Identify which cell holds the provided text, then report its [x, y] central coordinate. 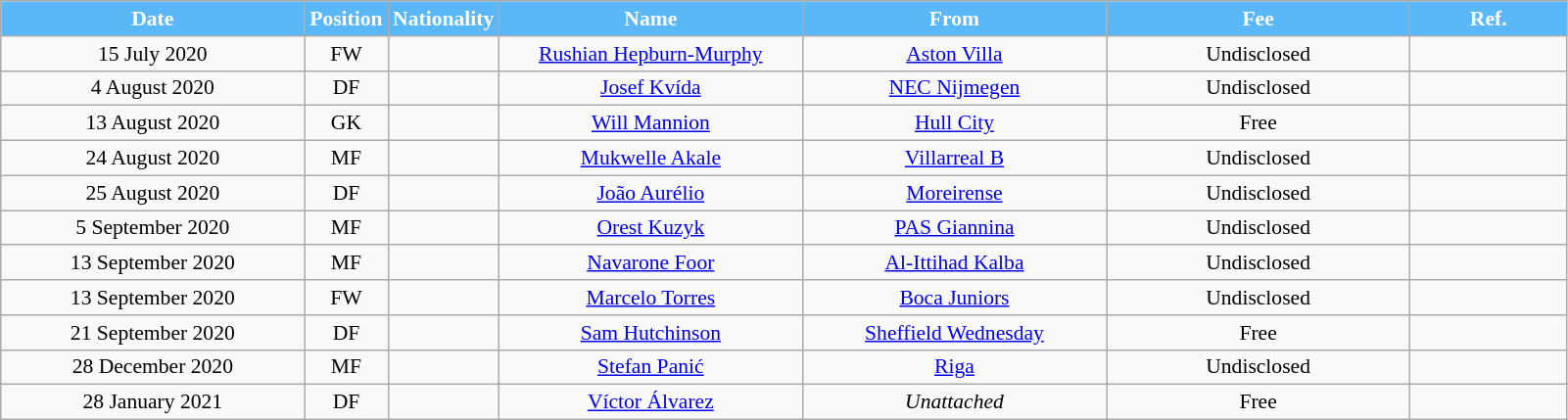
PAS Giannina [954, 228]
4 August 2020 [153, 88]
Aston Villa [954, 54]
Unattached [954, 402]
24 August 2020 [153, 159]
Rushian Hepburn-Murphy [650, 54]
15 July 2020 [153, 54]
5 September 2020 [153, 228]
João Aurélio [650, 193]
13 August 2020 [153, 123]
Orest Kuzyk [650, 228]
Al-Ittihad Kalba [954, 263]
Moreirense [954, 193]
Víctor Álvarez [650, 402]
28 January 2021 [153, 402]
GK [347, 123]
Nationality [443, 19]
Villarreal B [954, 159]
Date [153, 19]
Ref. [1489, 19]
Navarone Foor [650, 263]
Sam Hutchinson [650, 333]
25 August 2020 [153, 193]
Marcelo Torres [650, 298]
Position [347, 19]
28 December 2020 [153, 367]
Stefan Panić [650, 367]
Josef Kvída [650, 88]
Boca Juniors [954, 298]
Name [650, 19]
Will Mannion [650, 123]
21 September 2020 [153, 333]
Hull City [954, 123]
Mukwelle Akale [650, 159]
NEC Nijmegen [954, 88]
From [954, 19]
Fee [1259, 19]
Sheffield Wednesday [954, 333]
Riga [954, 367]
